Scan for the cell matching the given text and deliver its (x, y) coordinate at center. 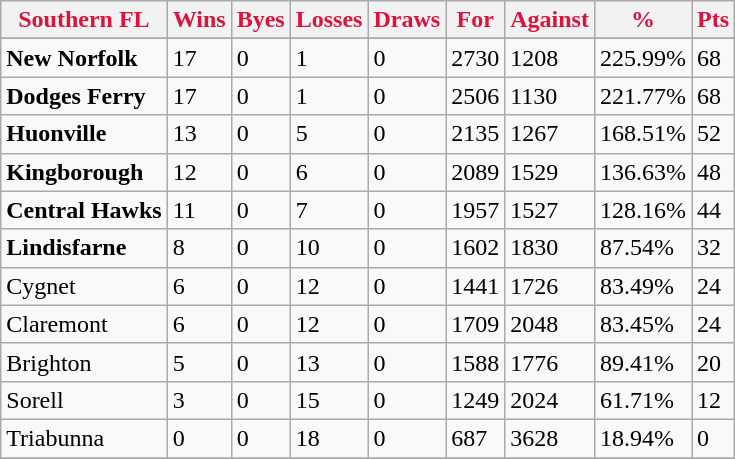
2024 (550, 400)
Losses (329, 20)
1529 (550, 172)
10 (329, 248)
1602 (476, 248)
% (642, 20)
Kingborough (84, 172)
Sorell (84, 400)
1527 (550, 210)
18 (329, 438)
3628 (550, 438)
89.41% (642, 362)
2135 (476, 134)
61.71% (642, 400)
87.54% (642, 248)
2730 (476, 58)
Wins (199, 20)
136.63% (642, 172)
8 (199, 248)
48 (714, 172)
7 (329, 210)
Dodges Ferry (84, 96)
3 (199, 400)
Draws (407, 20)
Lindisfarne (84, 248)
Pts (714, 20)
20 (714, 362)
83.49% (642, 286)
New Norfolk (84, 58)
Triabunna (84, 438)
Cygnet (84, 286)
44 (714, 210)
18.94% (642, 438)
687 (476, 438)
1249 (476, 400)
1588 (476, 362)
1830 (550, 248)
Byes (260, 20)
1957 (476, 210)
2048 (550, 324)
1709 (476, 324)
1726 (550, 286)
225.99% (642, 58)
221.77% (642, 96)
168.51% (642, 134)
15 (329, 400)
For (476, 20)
2506 (476, 96)
52 (714, 134)
Claremont (84, 324)
Southern FL (84, 20)
1208 (550, 58)
1130 (550, 96)
1441 (476, 286)
Huonville (84, 134)
Central Hawks (84, 210)
1267 (550, 134)
128.16% (642, 210)
1776 (550, 362)
83.45% (642, 324)
Brighton (84, 362)
Against (550, 20)
2089 (476, 172)
11 (199, 210)
32 (714, 248)
